For the text-containing cell, return its midpoint in [x, y] coordinate format. 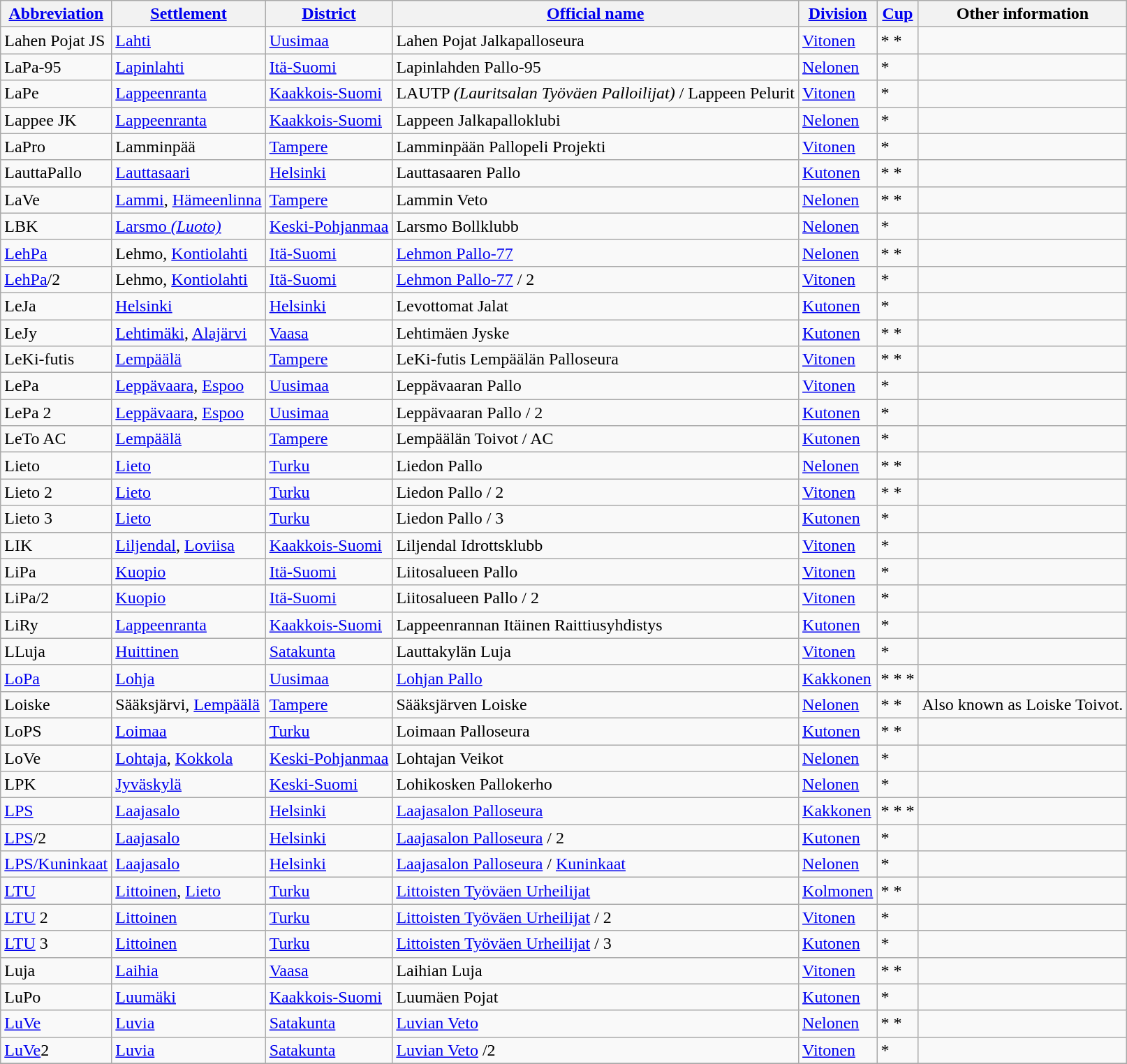
LiPa/2 [56, 598]
Official name [596, 14]
Lohtaja, Kokkola [189, 758]
Lehtimäki, Alajärvi [189, 333]
Littoisten Työväen Urheilijat / 2 [596, 917]
Kolmonen [838, 891]
LPS/2 [56, 838]
Lieto 2 [56, 492]
Cup [898, 14]
District [329, 14]
Lappeen Jalkapalloklubi [596, 120]
LTU 3 [56, 944]
LaPa-95 [56, 67]
Liljendal, Loviisa [189, 545]
Lempäälän Toivot / AC [596, 439]
Liitosalueen Pallo [596, 572]
Liljendal Idrottsklubb [596, 545]
Littoisten Työväen Urheilijat [596, 891]
Laihian Luja [596, 970]
Lehtimäen Jyske [596, 333]
LehPa [56, 253]
Larsmo Bollklubb [596, 226]
Lehmon Pallo-77 / 2 [596, 279]
LaPro [56, 147]
LTU [56, 891]
Luvian Veto /2 [596, 1050]
Lauttakylän Luja [596, 651]
Leppävaaran Pallo [596, 386]
LPS [56, 811]
LPK [56, 785]
Other information [1022, 14]
LoPS [56, 731]
Luumäki [189, 997]
Lahti [189, 40]
LeJa [56, 306]
LeTo AC [56, 439]
Lappee JK [56, 120]
LuVe [56, 1024]
Jyväskylä [189, 785]
Liedon Pallo / 2 [596, 492]
Division [838, 14]
Settlement [189, 14]
LauttaPallo [56, 173]
Lapinlahden Pallo-95 [596, 67]
LIK [56, 545]
Laihia [189, 970]
LBK [56, 226]
Sääksjärven Loiske [596, 704]
Larsmo (Luoto) [189, 226]
Laajasalon Palloseura [596, 811]
LiPa [56, 572]
Loimaan Palloseura [596, 731]
LePa [56, 386]
Lammi, Hämeenlinna [189, 200]
Luja [56, 970]
Littoinen, Lieto [189, 891]
Lauttasaaren Pallo [596, 173]
Lauttasaari [189, 173]
LoPa [56, 678]
LiRy [56, 625]
LLuja [56, 651]
Loiske [56, 704]
Sääksjärvi, Lempäälä [189, 704]
Luvian Veto [596, 1024]
LehPa/2 [56, 279]
Liitosalueen Pallo / 2 [596, 598]
Lahen Pojat Jalkapalloseura [596, 40]
Lamminpää [189, 147]
LAUTP (Lauritsalan Työväen Palloilijat) / Lappeen Pelurit [596, 94]
Lehmon Pallo-77 [596, 253]
Loimaa [189, 731]
Lammin Veto [596, 200]
Laajasalon Palloseura / Kuninkaat [596, 864]
Levottomat Jalat [596, 306]
Also known as Loiske Toivot. [1022, 704]
Lohtajan Veikot [596, 758]
Littoisten Työväen Urheilijat / 3 [596, 944]
Laajasalon Palloseura / 2 [596, 838]
LePa 2 [56, 413]
Liedon Pallo [596, 466]
Liedon Pallo / 3 [596, 519]
Lohjan Pallo [596, 678]
LeKi-futis Lempäälän Palloseura [596, 360]
LTU 2 [56, 917]
LaPe [56, 94]
LuPo [56, 997]
Keski-Suomi [329, 785]
Lohja [189, 678]
Lapinlahti [189, 67]
Lohikosken Pallokerho [596, 785]
LeJy [56, 333]
LoVe [56, 758]
Huittinen [189, 651]
Lappeenrannan Itäinen Raittiusyhdistys [596, 625]
Luumäen Pojat [596, 997]
Abbreviation [56, 14]
Lamminpään Pallopeli Projekti [596, 147]
LeKi-futis [56, 360]
LPS/Kuninkaat [56, 864]
LuVe2 [56, 1050]
Lahen Pojat JS [56, 40]
Leppävaaran Pallo / 2 [596, 413]
LaVe [56, 200]
Lieto 3 [56, 519]
